For the text-containing cell, return its midpoint in (x, y) coordinate format. 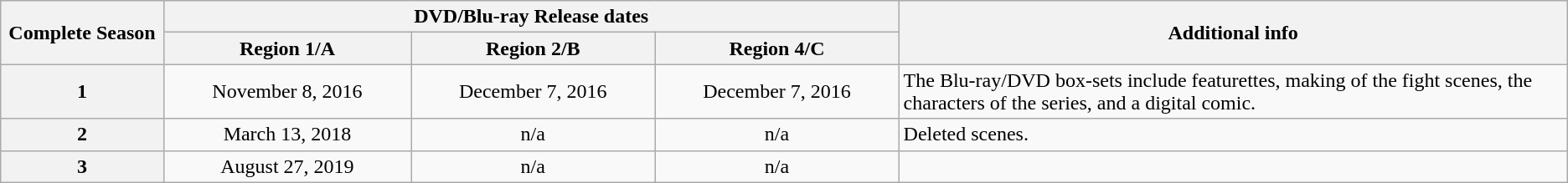
Region 2/B (533, 48)
2 (82, 135)
3 (82, 166)
November 8, 2016 (286, 92)
Additional info (1233, 33)
March 13, 2018 (286, 135)
Complete Season (82, 33)
1 (82, 92)
Region 4/C (777, 48)
Region 1/A (286, 48)
DVD/Blu-ray Release dates (531, 17)
August 27, 2019 (286, 166)
Deleted scenes. (1233, 135)
The Blu-ray/DVD box-sets include featurettes, making of the fight scenes, the characters of the series, and a digital comic. (1233, 92)
